Output the [X, Y] coordinate of the center of the cell containing the given text.  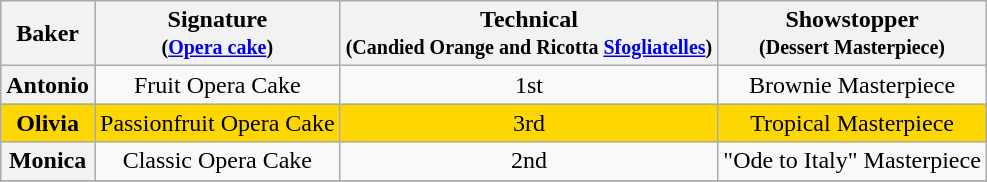
2nd [529, 161]
Fruit Opera Cake [217, 85]
"Ode to Italy" Masterpiece [852, 161]
Classic Opera Cake [217, 161]
1st [529, 85]
3rd [529, 123]
Baker [48, 34]
Tropical Masterpiece [852, 123]
Passionfruit Opera Cake [217, 123]
Signature(Opera cake) [217, 34]
Technical(Candied Orange and Ricotta Sfogliatelles) [529, 34]
Monica [48, 161]
Antonio [48, 85]
Brownie Masterpiece [852, 85]
Showstopper(Dessert Masterpiece) [852, 34]
Olivia [48, 123]
